Provide the [X, Y] coordinate of the cell's center where the given text is located.  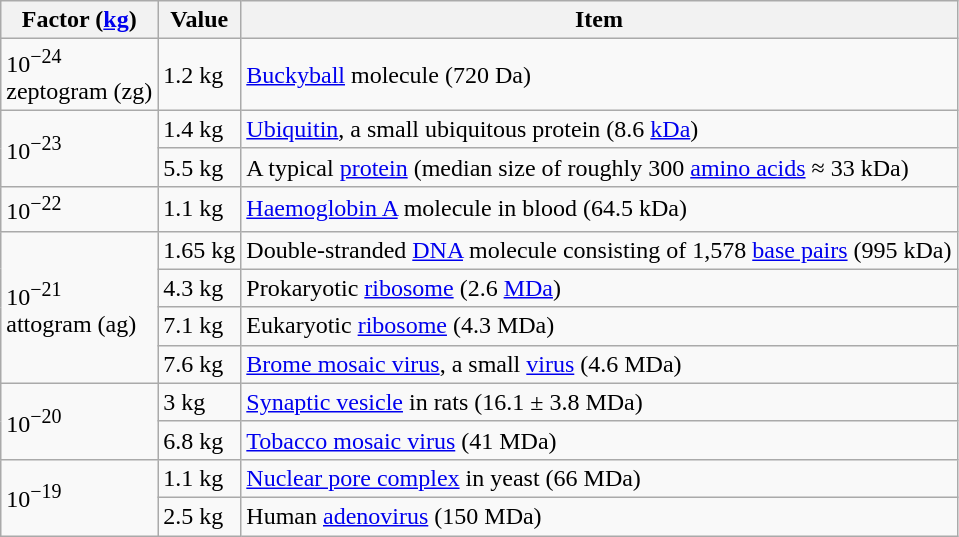
7.6 kg [200, 364]
5.5 kg [200, 167]
1.2 kg [200, 75]
10−21attogram (ag) [80, 307]
Nuclear pore complex in yeast (66 MDa) [599, 478]
Haemoglobin A molecule in blood (64.5 kDa) [599, 208]
Prokaryotic ribosome (2.6 MDa) [599, 288]
1.4 kg [200, 129]
A typical protein (median size of roughly 300 amino acids ≈ 33 kDa) [599, 167]
2.5 kg [200, 516]
10−20 [80, 421]
Ubiquitin, a small ubiquitous protein (8.6 kDa) [599, 129]
10−19 [80, 497]
10−23 [80, 148]
Eukaryotic ribosome (4.3 MDa) [599, 326]
1.65 kg [200, 250]
Synaptic vesicle in rats (16.1 ± 3.8 MDa) [599, 402]
7.1 kg [200, 326]
10−22 [80, 208]
Value [200, 20]
4.3 kg [200, 288]
6.8 kg [200, 440]
Brome mosaic virus, a small virus (4.6 MDa) [599, 364]
Tobacco mosaic virus (41 MDa) [599, 440]
Item [599, 20]
Factor (kg) [80, 20]
Human adenovirus (150 MDa) [599, 516]
10−24zeptogram (zg) [80, 75]
Double-stranded DNA molecule consisting of 1,578 base pairs (995 kDa) [599, 250]
3 kg [200, 402]
Buckyball molecule (720 Da) [599, 75]
